Provide the (x, y) coordinate of the cell's center where the given text is located.  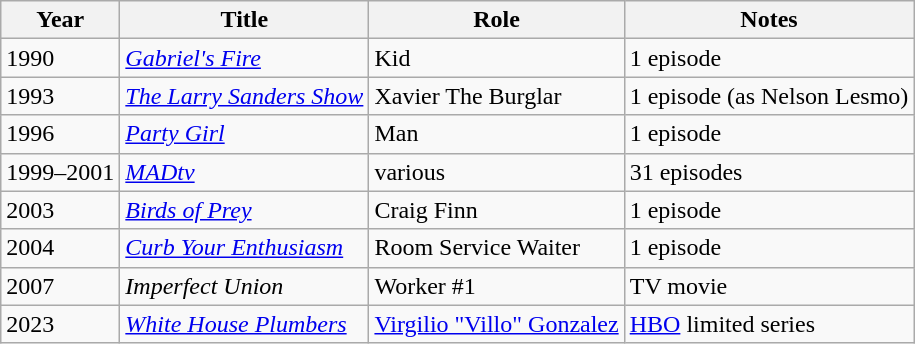
Title (244, 20)
Birds of Prey (244, 210)
Kid (496, 58)
HBO limited series (769, 324)
2007 (60, 286)
Room Service Waiter (496, 248)
1 episode (as Nelson Lesmo) (769, 96)
31 episodes (769, 172)
Party Girl (244, 134)
2003 (60, 210)
2004 (60, 248)
Virgilio "Villo" Gonzalez (496, 324)
Imperfect Union (244, 286)
Notes (769, 20)
1993 (60, 96)
Man (496, 134)
TV movie (769, 286)
1990 (60, 58)
Gabriel's Fire (244, 58)
The Larry Sanders Show (244, 96)
1999–2001 (60, 172)
various (496, 172)
White House Plumbers (244, 324)
Craig Finn (496, 210)
Worker #1 (496, 286)
1996 (60, 134)
Role (496, 20)
MADtv (244, 172)
Xavier The Burglar (496, 96)
2023 (60, 324)
Curb Your Enthusiasm (244, 248)
Year (60, 20)
